Detect which cell encompasses the target text, then output its (X, Y) center coordinate. 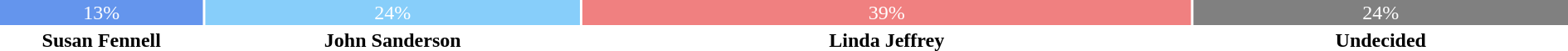
13% (101, 13)
39% (887, 13)
